Detect which cell encompasses the target text, then output its (x, y) center coordinate. 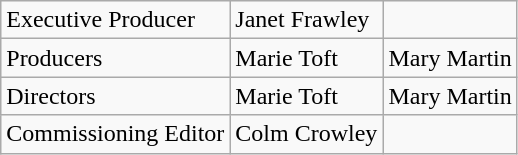
Commissioning Editor (116, 134)
Directors (116, 96)
Colm Crowley (306, 134)
Producers (116, 58)
Janet Frawley (306, 20)
Executive Producer (116, 20)
